Detect which cell encompasses the target text, then output its [X, Y] center coordinate. 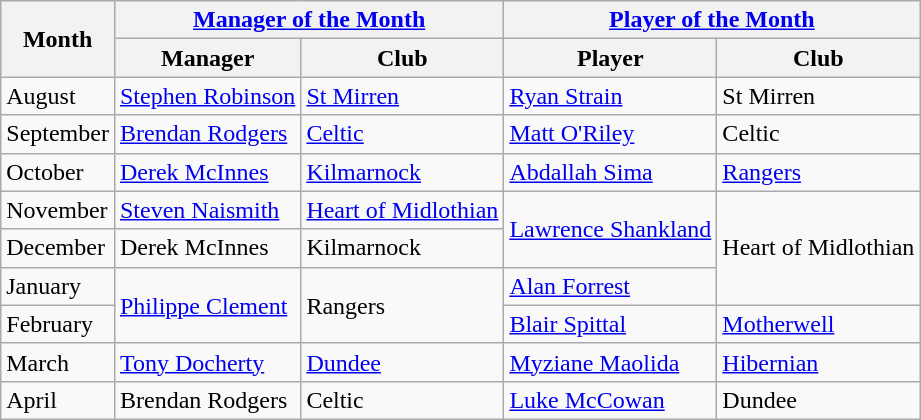
April [58, 400]
Philippe Clement [207, 305]
Lawrence Shankland [610, 229]
Player [610, 58]
Motherwell [818, 324]
February [58, 324]
November [58, 210]
Luke McCowan [610, 400]
Hibernian [818, 362]
Month [58, 39]
January [58, 286]
August [58, 96]
October [58, 172]
September [58, 134]
Blair Spittal [610, 324]
Ryan Strain [610, 96]
Manager [207, 58]
Player of the Month [712, 20]
Tony Docherty [207, 362]
Steven Naismith [207, 210]
December [58, 248]
Myziane Maolida [610, 362]
March [58, 362]
Manager of the Month [308, 20]
Abdallah Sima [610, 172]
Alan Forrest [610, 286]
Stephen Robinson [207, 96]
Matt O'Riley [610, 134]
